Return [x, y] of the center of cell containing provided text 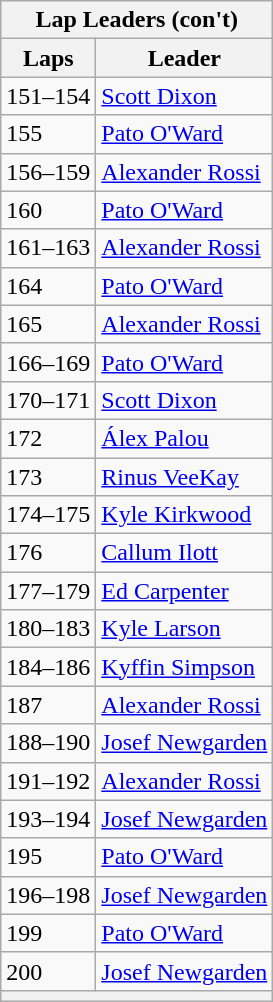
Lap Leaders (con't) [137, 20]
164 [48, 286]
200 [48, 971]
170–171 [48, 400]
151–154 [48, 96]
196–198 [48, 895]
174–175 [48, 515]
173 [48, 477]
Kyle Kirkwood [184, 515]
165 [48, 324]
193–194 [48, 819]
166–169 [48, 362]
160 [48, 210]
172 [48, 438]
180–183 [48, 629]
195 [48, 857]
187 [48, 705]
Kyle Larson [184, 629]
156–159 [48, 172]
199 [48, 933]
176 [48, 553]
188–190 [48, 743]
Ed Carpenter [184, 591]
Callum Ilott [184, 553]
177–179 [48, 591]
Leader [184, 58]
Rinus VeeKay [184, 477]
184–186 [48, 667]
155 [48, 134]
161–163 [48, 248]
191–192 [48, 781]
Álex Palou [184, 438]
Kyffin Simpson [184, 667]
Laps [48, 58]
